From the cell containing the given text, extract its center point as [x, y] coordinate. 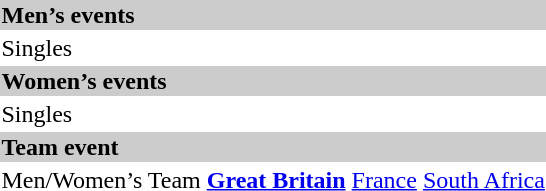
Team event [273, 147]
Women’s events [273, 81]
Men’s events [273, 15]
